Return the (X, Y) coordinate for the center point of the cell that contains the specified text.  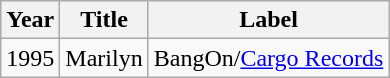
Title (104, 20)
Marilyn (104, 58)
1995 (30, 58)
Year (30, 20)
Label (268, 20)
BangOn/Cargo Records (268, 58)
